From the cell containing the given text, extract its center point as (X, Y) coordinate. 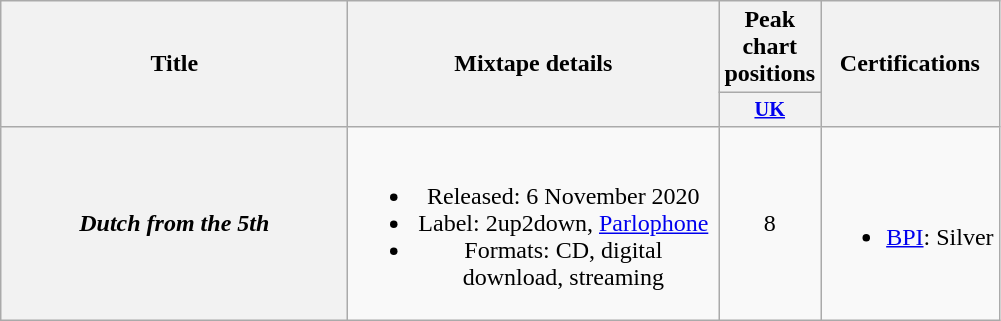
Dutch from the 5th (174, 223)
Mixtape details (534, 64)
Peak chart positions (770, 47)
Title (174, 64)
Certifications (910, 64)
8 (770, 223)
Released: 6 November 2020Label: 2up2down, ParlophoneFormats: CD, digital download, streaming (534, 223)
UK (770, 110)
BPI: Silver (910, 223)
